Find where the given text appears and provide that cell's center as (X, Y) coordinate. 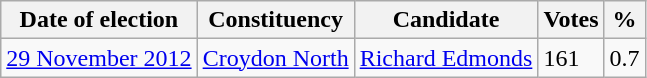
Richard Edmonds (446, 58)
Croydon North (276, 58)
Votes (571, 20)
0.7 (624, 58)
161 (571, 58)
Candidate (446, 20)
29 November 2012 (99, 58)
Constituency (276, 20)
Date of election (99, 20)
% (624, 20)
